Locate the cell with the specified text and output its (X, Y) center coordinate. 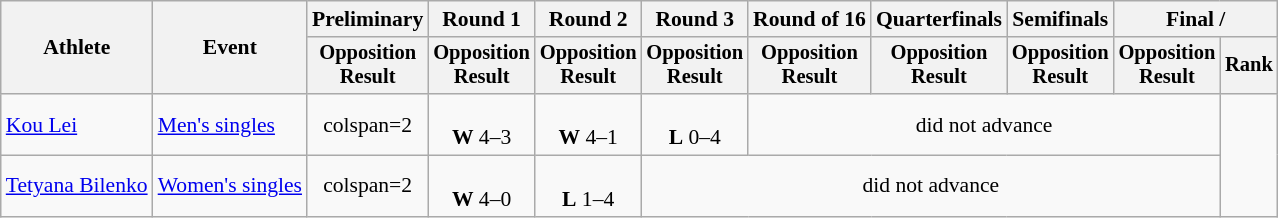
W 4–0 (482, 186)
Quarterfinals (939, 19)
Men's singles (230, 124)
Final / (1196, 19)
Round 2 (588, 19)
Round 3 (694, 19)
Round 1 (482, 19)
L 1–4 (588, 186)
Athlete (77, 48)
L 0–4 (694, 124)
Semifinals (1060, 19)
Preliminary (368, 19)
Tetyana Bilenko (77, 186)
Women's singles (230, 186)
W 4–3 (482, 124)
W 4–1 (588, 124)
Event (230, 48)
Rank (1249, 66)
Round of 16 (810, 19)
Kou Lei (77, 124)
